Extract the (x, y) coordinate from the center of the cell holding the provided text.  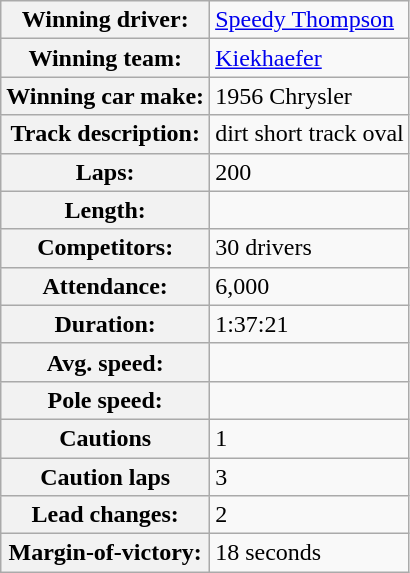
Attendance: (106, 286)
Length: (106, 210)
Lead changes: (106, 515)
1956 Chrysler (310, 96)
Speedy Thompson (310, 20)
Margin-of-victory: (106, 553)
Duration: (106, 324)
Pole speed: (106, 400)
Avg. speed: (106, 362)
1 (310, 438)
1:37:21 (310, 324)
Competitors: (106, 248)
18 seconds (310, 553)
6,000 (310, 286)
Winning car make: (106, 96)
2 (310, 515)
dirt short track oval (310, 134)
30 drivers (310, 248)
Winning team: (106, 58)
200 (310, 172)
Caution laps (106, 477)
Laps: (106, 172)
Cautions (106, 438)
Winning driver: (106, 20)
Track description: (106, 134)
Kiekhaefer (310, 58)
3 (310, 477)
